Scan for the cell matching the given text and deliver its (X, Y) coordinate at center. 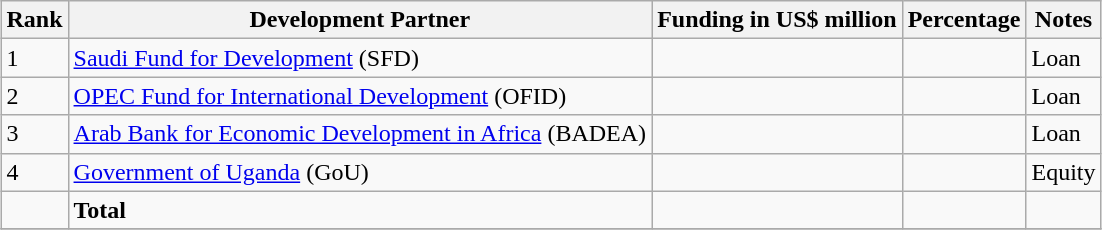
3 (34, 134)
Arab Bank for Economic Development in Africa (BADEA) (360, 134)
OPEC Fund for International Development (OFID) (360, 96)
Notes (1064, 20)
4 (34, 172)
2 (34, 96)
Government of Uganda (GoU) (360, 172)
Development Partner (360, 20)
Funding in US$ million (777, 20)
Percentage (964, 20)
Rank (34, 20)
Saudi Fund for Development (SFD) (360, 58)
Total (360, 210)
1 (34, 58)
Equity (1064, 172)
